Return (X, Y) of the center of cell containing provided text 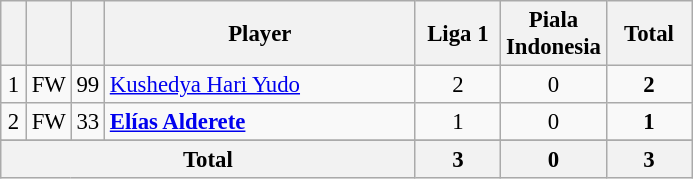
33 (88, 122)
Elías Alderete (260, 122)
Piala Indonesia (554, 34)
Liga 1 (458, 34)
99 (88, 85)
Kushedya Hari Yudo (260, 85)
Player (260, 34)
